Identify which cell holds the provided text, then report its [x, y] central coordinate. 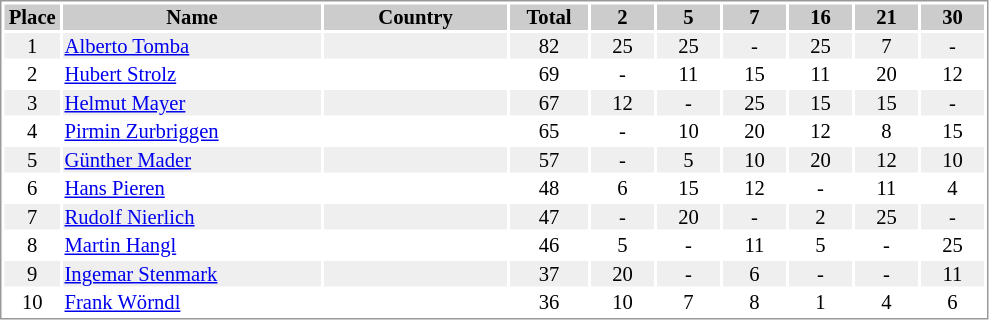
Günther Mader [192, 160]
Total [549, 17]
Rudolf Nierlich [192, 217]
30 [952, 17]
47 [549, 217]
Hubert Strolz [192, 75]
48 [549, 189]
69 [549, 75]
82 [549, 46]
Martin Hangl [192, 245]
Pirmin Zurbriggen [192, 131]
67 [549, 103]
Helmut Mayer [192, 103]
Alberto Tomba [192, 46]
21 [886, 17]
16 [820, 17]
Place [32, 17]
46 [549, 245]
9 [32, 274]
65 [549, 131]
Hans Pieren [192, 189]
57 [549, 160]
36 [549, 303]
Frank Wörndl [192, 303]
Name [192, 17]
Ingemar Stenmark [192, 274]
3 [32, 103]
Country [416, 17]
37 [549, 274]
